Identify which cell holds the provided text, then report its [x, y] central coordinate. 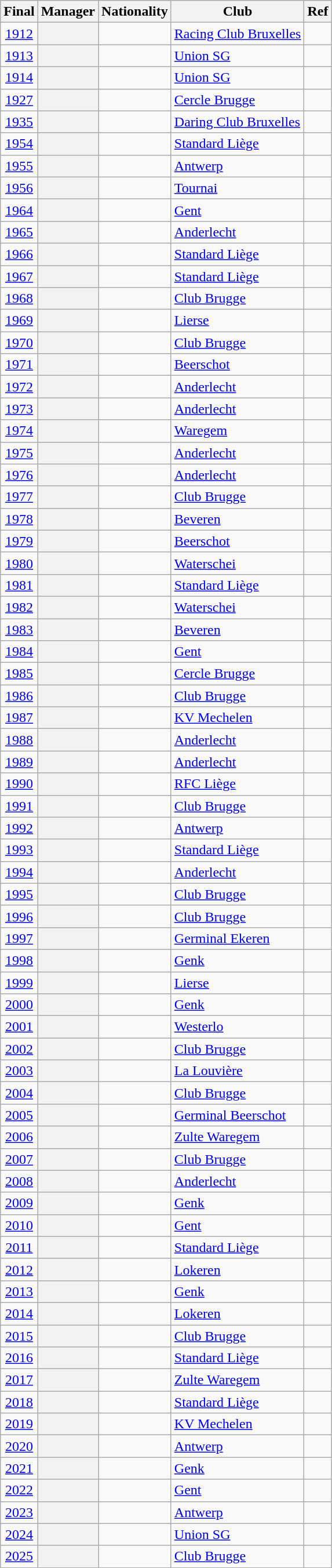
1987 [19, 718]
1974 [19, 431]
1977 [19, 497]
Nationality [135, 12]
1992 [19, 828]
Waregem [238, 431]
2019 [19, 1424]
1990 [19, 784]
1989 [19, 762]
Daring Club Bruxelles [238, 122]
RFC Liège [238, 784]
1985 [19, 674]
2023 [19, 1512]
Germinal Beerschot [238, 1115]
1955 [19, 166]
1988 [19, 740]
1935 [19, 122]
1971 [19, 365]
Westerlo [238, 1027]
2012 [19, 1269]
2020 [19, 1446]
2005 [19, 1115]
2015 [19, 1335]
1991 [19, 806]
1983 [19, 629]
2016 [19, 1358]
2002 [19, 1049]
1982 [19, 607]
1975 [19, 453]
1965 [19, 232]
1969 [19, 321]
2006 [19, 1137]
2010 [19, 1225]
1984 [19, 652]
1979 [19, 541]
Germinal Ekeren [238, 938]
2014 [19, 1313]
1999 [19, 983]
2003 [19, 1071]
1954 [19, 144]
2009 [19, 1203]
2017 [19, 1380]
2004 [19, 1093]
2018 [19, 1402]
Racing Club Bruxelles [238, 34]
2001 [19, 1027]
1967 [19, 277]
Ref [318, 12]
2022 [19, 1490]
2021 [19, 1468]
1912 [19, 34]
2013 [19, 1291]
1976 [19, 475]
1968 [19, 299]
1956 [19, 188]
1996 [19, 916]
1986 [19, 696]
2008 [19, 1181]
1994 [19, 872]
2007 [19, 1159]
1995 [19, 894]
Club [238, 12]
Final [19, 12]
1914 [19, 78]
2000 [19, 1005]
1966 [19, 254]
2024 [19, 1534]
Manager [68, 12]
1972 [19, 387]
1993 [19, 850]
1970 [19, 343]
1981 [19, 585]
La Louvière [238, 1071]
Tournai [238, 188]
1980 [19, 563]
2011 [19, 1247]
1927 [19, 100]
1978 [19, 519]
1973 [19, 409]
1997 [19, 938]
1913 [19, 56]
2025 [19, 1556]
1964 [19, 210]
1998 [19, 960]
